Determine the [x, y] coordinate at the center of the cell enclosing the given text.  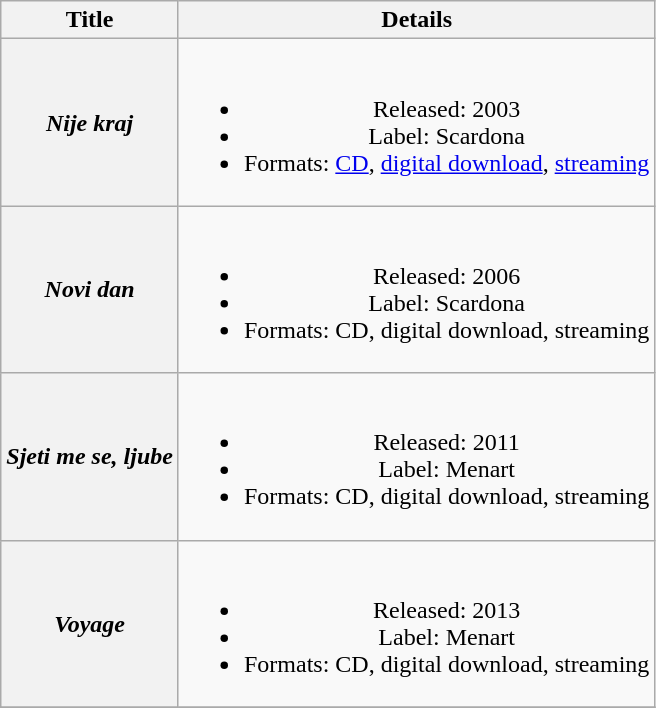
Released: 2013Label: MenartFormats: CD, digital download, streaming [416, 624]
Nije kraj [90, 122]
Sjeti me se, ljube [90, 456]
Voyage [90, 624]
Details [416, 20]
Novi dan [90, 290]
Released: 2003Label: ScardonaFormats: CD, digital download, streaming [416, 122]
Title [90, 20]
Released: 2006Label: ScardonaFormats: CD, digital download, streaming [416, 290]
Released: 2011Label: MenartFormats: CD, digital download, streaming [416, 456]
